Extract the [X, Y] coordinate from the center of the cell holding the provided text.  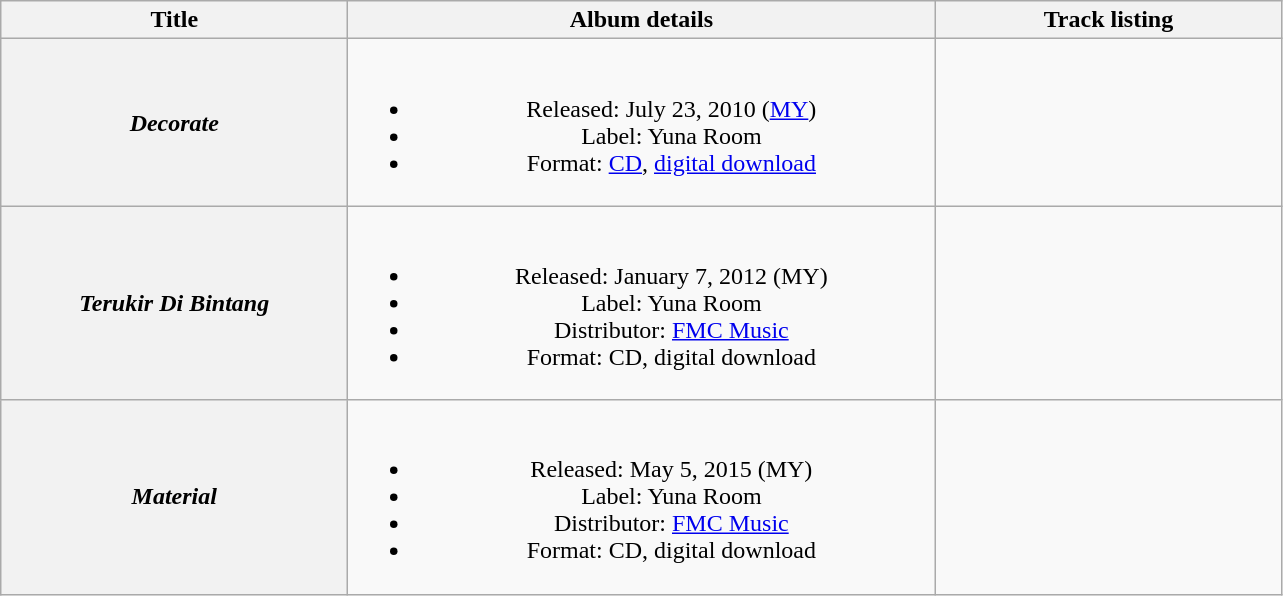
Album details [642, 20]
Released: July 23, 2010 (MY)Label: Yuna RoomFormat: CD, digital download [642, 122]
Released: May 5, 2015 (MY)Label: Yuna RoomDistributor: FMC MusicFormat: CD, digital download [642, 497]
Title [174, 20]
Material [174, 497]
Terukir Di Bintang [174, 303]
Track listing [1108, 20]
Decorate [174, 122]
Released: January 7, 2012 (MY)Label: Yuna RoomDistributor: FMC MusicFormat: CD, digital download [642, 303]
